Capture the cell that displays the provided text and extract its (x, y) central coordinate. 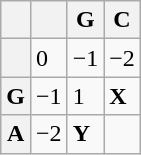
Y (86, 134)
C (122, 20)
X (122, 96)
0 (48, 58)
1 (86, 96)
A (16, 134)
